Pinpoint the cell where the given text exists, returning its [X, Y] midpoint coordinate. 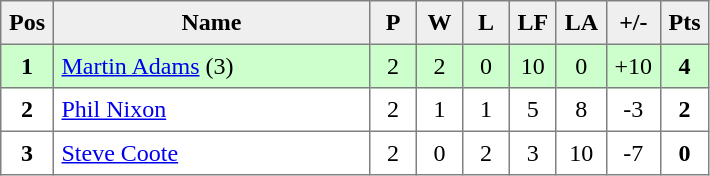
Pts [684, 23]
+10 [633, 66]
8 [581, 110]
LA [581, 23]
P [393, 23]
Pos [27, 23]
Name [211, 23]
Steve Coote [211, 153]
L [486, 23]
W [439, 23]
Phil Nixon [211, 110]
-3 [633, 110]
-7 [633, 153]
+/- [633, 23]
4 [684, 66]
Martin Adams (3) [211, 66]
LF [532, 23]
5 [532, 110]
